From the cell containing the given text, extract its center point as (x, y) coordinate. 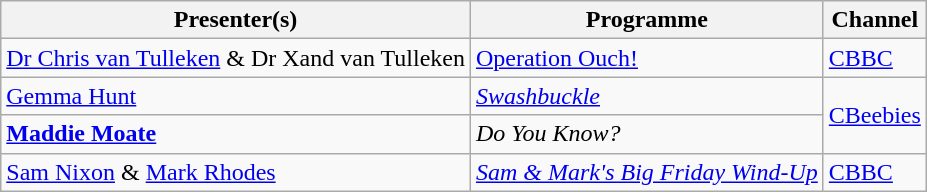
Presenter(s) (236, 20)
Sam Nixon & Mark Rhodes (236, 172)
Programme (646, 20)
Operation Ouch! (646, 58)
Gemma Hunt (236, 96)
Do You Know? (646, 134)
Sam & Mark's Big Friday Wind-Up (646, 172)
CBeebies (874, 115)
Maddie Moate (236, 134)
Swashbuckle (646, 96)
Channel (874, 20)
Dr Chris van Tulleken & Dr Xand van Tulleken (236, 58)
